Capture the cell that displays the provided text and extract its (X, Y) central coordinate. 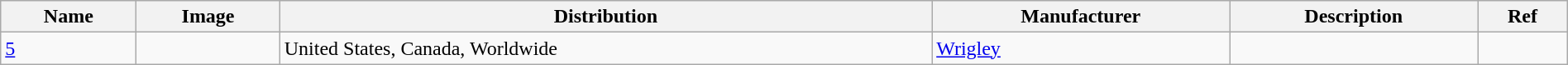
Wrigley (1081, 48)
Ref (1523, 17)
5 (69, 48)
Distribution (605, 17)
Description (1354, 17)
Image (208, 17)
Name (69, 17)
United States, Canada, Worldwide (605, 48)
Manufacturer (1081, 17)
